Provide the (x, y) coordinate of the cell's center where the given text is located.  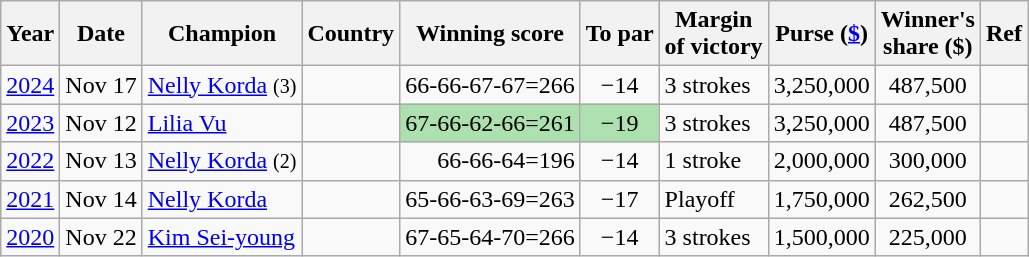
Nov 12 (101, 123)
2022 (30, 161)
1 stroke (714, 161)
Purse ($) (822, 34)
−19 (620, 123)
Nov 14 (101, 199)
66-66-67-67=266 (490, 85)
Ref (1004, 34)
−17 (620, 199)
262,500 (928, 199)
Winner'sshare ($) (928, 34)
Lilia Vu (222, 123)
1,500,000 (822, 237)
Champion (222, 34)
Nov 22 (101, 237)
Kim Sei-young (222, 237)
Nelly Korda (222, 199)
66-66-64=196 (490, 161)
Playoff (714, 199)
Winning score (490, 34)
2021 (30, 199)
Marginof victory (714, 34)
To par (620, 34)
2020 (30, 237)
65-66-63-69=263 (490, 199)
Nelly Korda (3) (222, 85)
Nov 17 (101, 85)
67-65-64-70=266 (490, 237)
2023 (30, 123)
Year (30, 34)
300,000 (928, 161)
Date (101, 34)
1,750,000 (822, 199)
Country (351, 34)
Nov 13 (101, 161)
Nelly Korda (2) (222, 161)
2,000,000 (822, 161)
2024 (30, 85)
225,000 (928, 237)
67-66-62-66=261 (490, 123)
